Extract the [x, y] coordinate from the center of the cell holding the provided text.  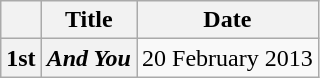
1st [21, 58]
Title [88, 20]
20 February 2013 [227, 58]
Date [227, 20]
And You [88, 58]
